Output the [X, Y] coordinate of the center of the cell containing the given text.  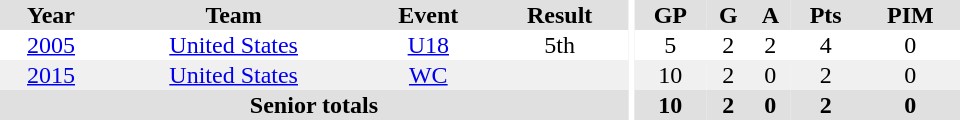
5th [560, 45]
A [770, 15]
Senior totals [314, 105]
GP [670, 15]
2015 [51, 75]
PIM [910, 15]
2005 [51, 45]
WC [428, 75]
Team [234, 15]
Year [51, 15]
Result [560, 15]
U18 [428, 45]
Event [428, 15]
5 [670, 45]
G [728, 15]
Pts [826, 15]
4 [826, 45]
